Find where the given text appears and provide that cell's center as (x, y) coordinate. 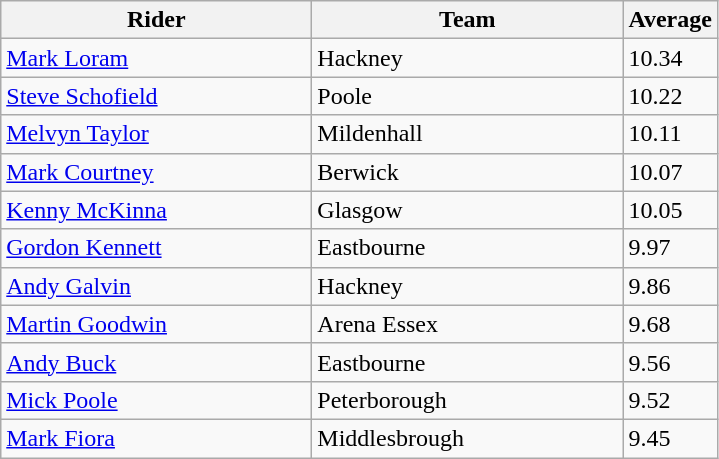
9.68 (670, 324)
Andy Galvin (156, 286)
Middlesbrough (468, 438)
Steve Schofield (156, 96)
Peterborough (468, 400)
Mark Courtney (156, 172)
9.45 (670, 438)
Berwick (468, 172)
Rider (156, 20)
10.34 (670, 58)
9.97 (670, 248)
10.11 (670, 134)
Andy Buck (156, 362)
Martin Goodwin (156, 324)
9.86 (670, 286)
Arena Essex (468, 324)
Kenny McKinna (156, 210)
Gordon Kennett (156, 248)
Melvyn Taylor (156, 134)
Team (468, 20)
10.07 (670, 172)
10.22 (670, 96)
10.05 (670, 210)
9.52 (670, 400)
Mark Loram (156, 58)
Mark Fiora (156, 438)
Glasgow (468, 210)
9.56 (670, 362)
Poole (468, 96)
Mick Poole (156, 400)
Average (670, 20)
Mildenhall (468, 134)
